Provide the [X, Y] coordinate of the cell's center where the given text is located.  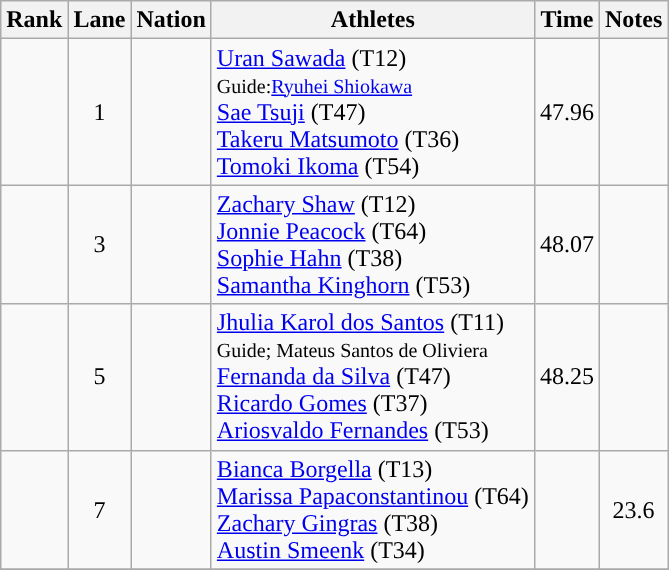
Notes [633, 20]
23.6 [633, 510]
Lane [100, 20]
Nation [171, 20]
3 [100, 244]
Jhulia Karol dos Santos (T11)Guide; Mateus Santos de OlivieraFernanda da Silva (T47)Ricardo Gomes (T37)Ariosvaldo Fernandes (T53) [372, 377]
47.96 [566, 112]
48.07 [566, 244]
48.25 [566, 377]
Rank [34, 20]
7 [100, 510]
Uran Sawada (T12)Guide:Ryuhei Shiokawa Sae Tsuji (T47)Takeru Matsumoto (T36)Tomoki Ikoma (T54) [372, 112]
Zachary Shaw (T12)Jonnie Peacock (T64)Sophie Hahn (T38)Samantha Kinghorn (T53) [372, 244]
1 [100, 112]
Athletes [372, 20]
Time [566, 20]
5 [100, 377]
Bianca Borgella (T13)Marissa Papaconstantinou (T64)Zachary Gingras (T38)Austin Smeenk (T34) [372, 510]
